Detect which cell encompasses the target text, then output its [x, y] center coordinate. 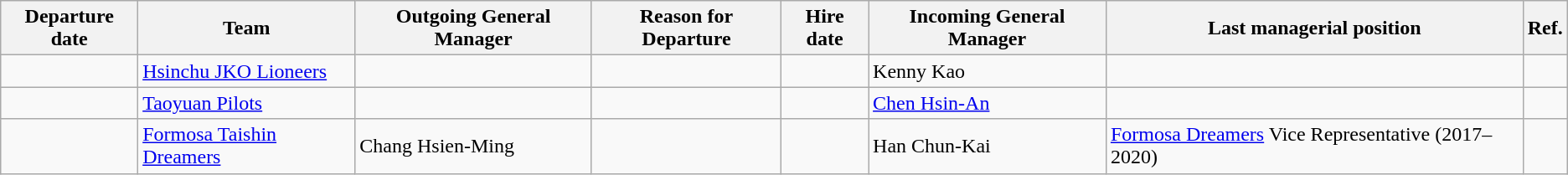
Outgoing General Manager [473, 28]
Hsinchu JKO Lioneers [246, 71]
Formosa Dreamers Vice Representative (2017–2020) [1314, 146]
Last managerial position [1314, 28]
Chen Hsin-An [988, 103]
Departure date [70, 28]
Chang Hsien-Ming [473, 146]
Team [246, 28]
Formosa Taishin Dreamers [246, 146]
Kenny Kao [988, 71]
Reason for Departure [686, 28]
Incoming General Manager [988, 28]
Hire date [825, 28]
Taoyuan Pilots [246, 103]
Ref. [1545, 28]
Han Chun-Kai [988, 146]
